Extract the [x, y] coordinate from the center of the cell holding the provided text.  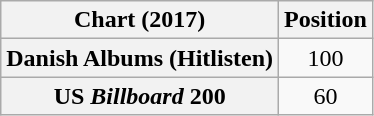
Danish Albums (Hitlisten) [140, 58]
US Billboard 200 [140, 96]
100 [326, 58]
60 [326, 96]
Position [326, 20]
Chart (2017) [140, 20]
